Capture the cell that displays the provided text and extract its [X, Y] central coordinate. 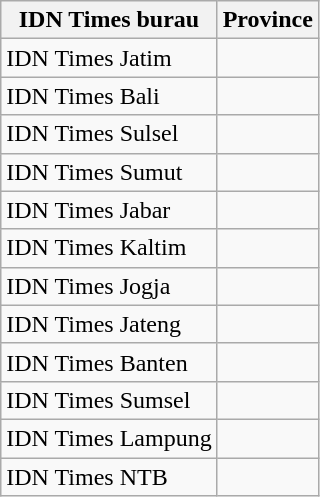
IDN Times Jabar [109, 210]
IDN Times Banten [109, 362]
IDN Times Jogja [109, 286]
IDN Times Lampung [109, 438]
IDN Times Jateng [109, 324]
IDN Times Jatim [109, 58]
IDN Times Sumut [109, 172]
IDN Times burau [109, 20]
IDN Times Sumsel [109, 400]
IDN Times Kaltim [109, 248]
IDN Times NTB [109, 477]
Province [268, 20]
IDN Times Bali [109, 96]
IDN Times Sulsel [109, 134]
